Search for the cell housing the specified text and yield its (x, y) center coordinate. 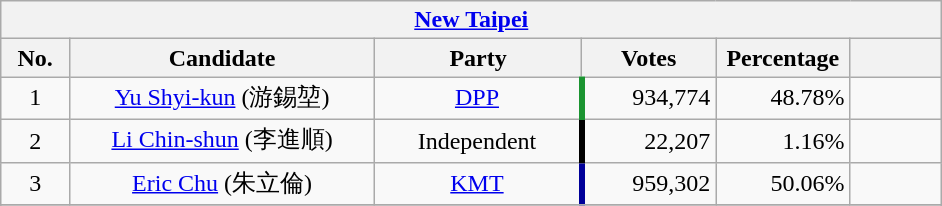
22,207 (649, 140)
New Taipei (472, 20)
KMT (478, 184)
Votes (649, 58)
Li Chin-shun (李進順) (222, 140)
Party (478, 58)
48.78% (783, 98)
Independent (478, 140)
Percentage (783, 58)
2 (36, 140)
No. (36, 58)
Eric Chu (朱立倫) (222, 184)
DPP (478, 98)
1 (36, 98)
50.06% (783, 184)
Candidate (222, 58)
Yu Shyi-kun (游錫堃) (222, 98)
934,774 (649, 98)
3 (36, 184)
959,302 (649, 184)
1.16% (783, 140)
